Output the [X, Y] coordinate of the center of the cell containing the given text.  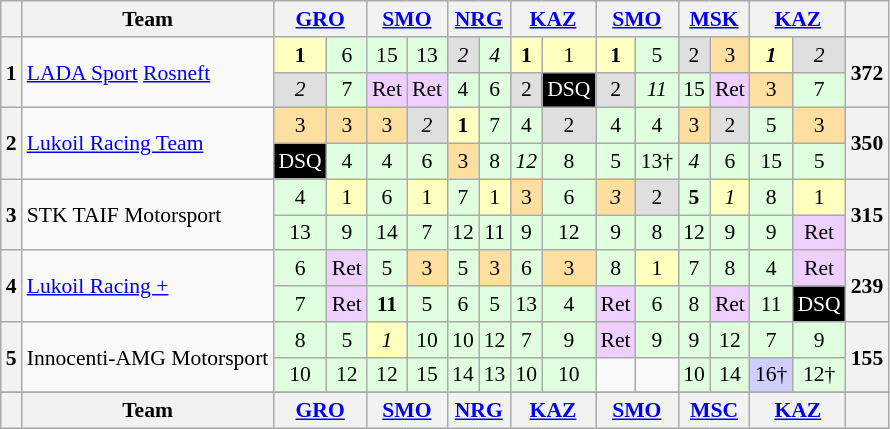
155 [868, 358]
16† [772, 375]
LADA Sport Rosneft [148, 72]
239 [868, 286]
12† [818, 375]
315 [868, 214]
350 [868, 144]
STK TAIF Motorsport [148, 214]
Innocenti-AMG Motorsport [148, 358]
13† [658, 162]
Lukoil Racing + [148, 286]
372 [868, 72]
Lukoil Racing Team [148, 144]
MSC [714, 411]
MSK [714, 19]
